Find where the given text appears and provide that cell's center as [X, Y] coordinate. 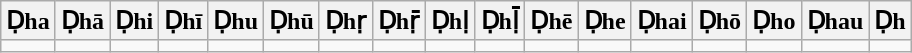
Ḍhō [719, 21]
Ḍhē [552, 21]
Ḍhai [662, 21]
Ḍha [28, 21]
Ḍhṝ [398, 21]
Ḍhḹ [500, 21]
Ḍhī [184, 21]
Ḍhḷ [450, 21]
Ḍhau [835, 21]
Ḍho [774, 21]
Ḍhe [604, 21]
Ḍh [890, 21]
Ḍhṛ [346, 21]
Ḍhu [236, 21]
Ḍhā [82, 21]
Ḍhū [292, 21]
Ḍhi [134, 21]
